Locate the cell with the specified text and output its (x, y) center coordinate. 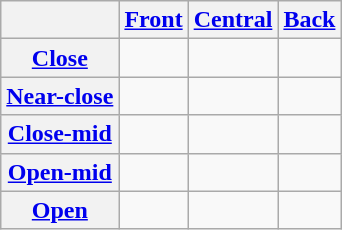
Close (60, 58)
Close-mid (60, 134)
Back (310, 20)
Central (233, 20)
Near-close (60, 96)
Front (154, 20)
Open (60, 210)
Open-mid (60, 172)
